Pinpoint the cell where the given text exists, returning its [x, y] midpoint coordinate. 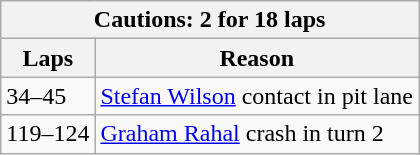
119–124 [48, 134]
34–45 [48, 96]
Stefan Wilson contact in pit lane [257, 96]
Laps [48, 58]
Cautions: 2 for 18 laps [210, 20]
Graham Rahal crash in turn 2 [257, 134]
Reason [257, 58]
